Locate the cell with the specified text and output its [x, y] center coordinate. 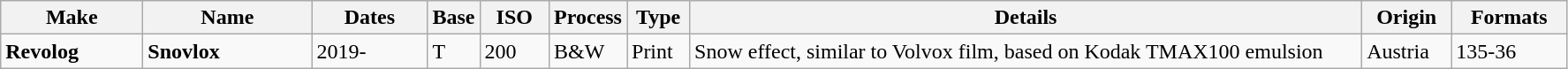
Dates [369, 18]
135-36 [1509, 51]
Snovlox [228, 51]
Type [659, 18]
Origin [1406, 18]
Details [1026, 18]
Print [659, 51]
Formats [1509, 18]
Name [228, 18]
T [454, 51]
Make [72, 18]
200 [514, 51]
Austria [1406, 51]
Process [588, 18]
2019- [369, 51]
B&W [588, 51]
ISO [514, 18]
Base [454, 18]
Revolog [72, 51]
Snow effect, similar to Volvox film, based on Kodak TMAX100 emulsion [1026, 51]
